Extract the [X, Y] coordinate from the center of the cell holding the provided text.  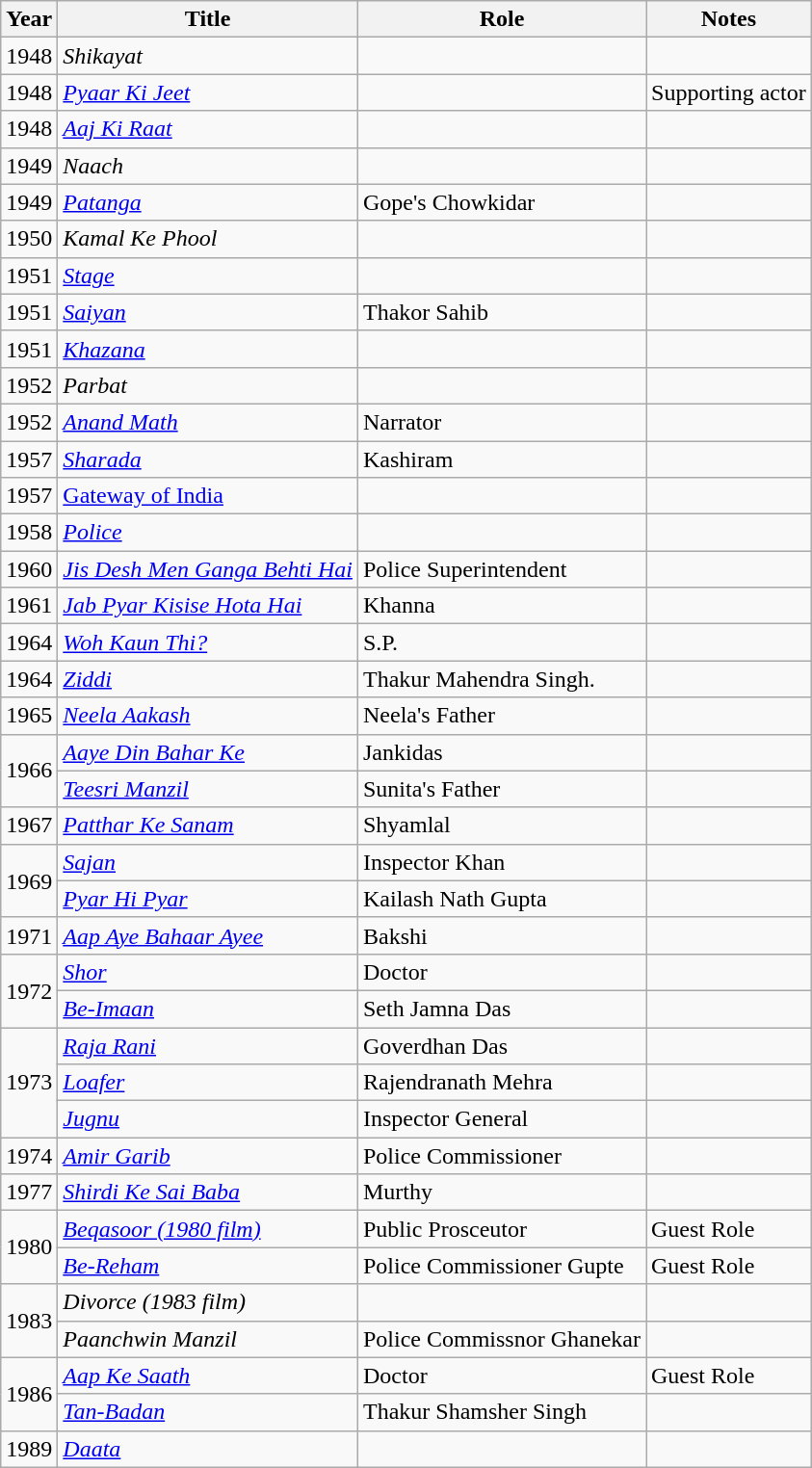
Anand Math [208, 422]
Shirdi Ke Sai Baba [208, 1193]
1967 [29, 826]
1966 [29, 771]
1980 [29, 1247]
Patanga [208, 202]
Ziddi [208, 679]
Stage [208, 275]
Bakshi [501, 935]
Daata [208, 1449]
Saiyan [208, 312]
1960 [29, 569]
Police Commissnor Ghanekar [501, 1339]
1977 [29, 1193]
Sharada [208, 459]
Be-Imaan [208, 1009]
1965 [29, 716]
Naach [208, 166]
Thakur Mahendra Singh. [501, 679]
Thakor Sahib [501, 312]
Raja Rani [208, 1045]
1971 [29, 935]
Kamal Ke Phool [208, 239]
1961 [29, 606]
Supporting actor [728, 92]
Gateway of India [208, 496]
Khanna [501, 606]
1958 [29, 533]
Seth Jamna Das [501, 1009]
Pyaar Ki Jeet [208, 92]
Jis Desh Men Ganga Behti Hai [208, 569]
Amir Garib [208, 1156]
Aaj Ki Raat [208, 129]
Divorce (1983 film) [208, 1302]
Gope's Chowkidar [501, 202]
Police Commissioner [501, 1156]
Woh Kaun Thi? [208, 642]
Be-Reham [208, 1266]
Kailash Nath Gupta [501, 899]
Shikayat [208, 56]
Rajendranath Mehra [501, 1083]
Loafer [208, 1083]
Parbat [208, 385]
Sunita's Father [501, 789]
1986 [29, 1394]
Paanchwin Manzil [208, 1339]
Goverdhan Das [501, 1045]
Role [501, 19]
1989 [29, 1449]
Police Superintendent [501, 569]
Inspector Khan [501, 862]
Kashiram [501, 459]
Aap Aye Bahaar Ayee [208, 935]
1973 [29, 1082]
S.P. [501, 642]
Neela Aakash [208, 716]
Pyar Hi Pyar [208, 899]
Jugnu [208, 1119]
Narrator [501, 422]
Shyamlal [501, 826]
Tan-Badan [208, 1412]
Aap Ke Saath [208, 1376]
Year [29, 19]
Neela's Father [501, 716]
Aaye Din Bahar Ke [208, 752]
1972 [29, 990]
Jankidas [501, 752]
Sajan [208, 862]
Teesri Manzil [208, 789]
Inspector General [501, 1119]
Shor [208, 972]
Police [208, 533]
Patthar Ke Sanam [208, 826]
Public Prosceutor [501, 1229]
Title [208, 19]
Beqasoor (1980 film) [208, 1229]
Murthy [501, 1193]
Police Commissioner Gupte [501, 1266]
Thakur Shamsher Singh [501, 1412]
Khazana [208, 349]
1950 [29, 239]
1974 [29, 1156]
1983 [29, 1321]
Jab Pyar Kisise Hota Hai [208, 606]
1969 [29, 880]
Notes [728, 19]
